From the cell containing the given text, extract its center point as (x, y) coordinate. 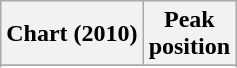
Chart (2010) (72, 34)
Peak position (189, 34)
